Capture the cell that displays the provided text and extract its (X, Y) central coordinate. 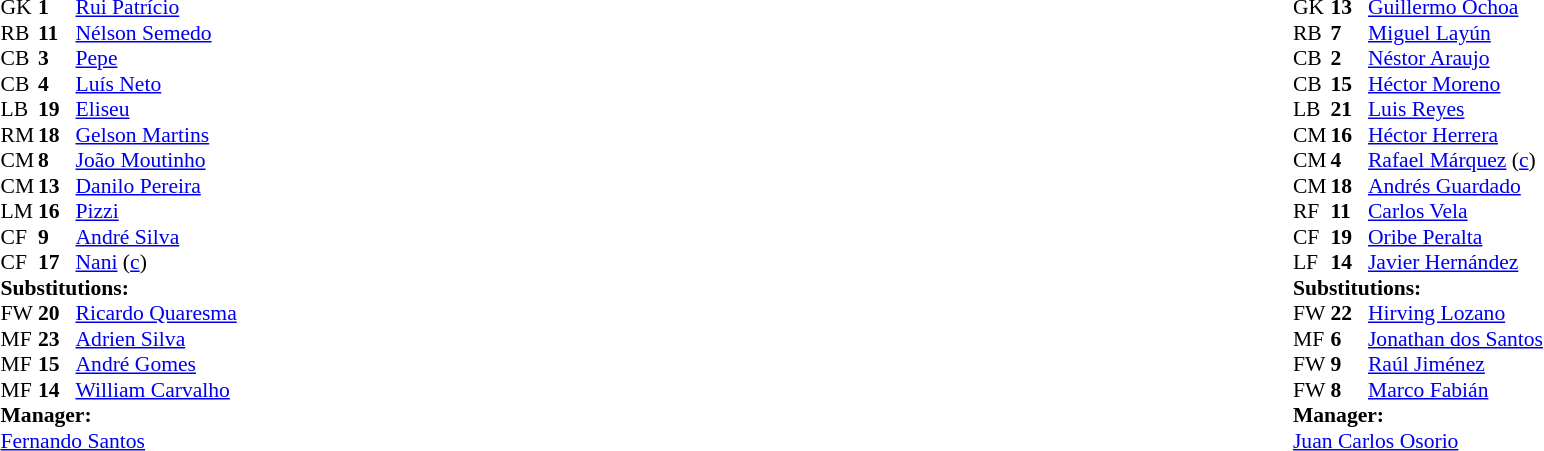
Nani (c) (156, 263)
William Carvalho (156, 390)
3 (57, 59)
13 (57, 186)
Marco Fabián (1456, 390)
André Silva (156, 237)
Héctor Moreno (1456, 84)
Adrien Silva (156, 339)
RM (19, 135)
Gelson Martins (156, 135)
RF (1312, 211)
23 (57, 339)
Luís Neto (156, 84)
17 (57, 263)
Nélson Semedo (156, 33)
André Gomes (156, 365)
Andrés Guardado (1456, 186)
2 (1349, 59)
21 (1349, 109)
Jonathan dos Santos (1456, 339)
Néstor Araujo (1456, 59)
Héctor Herrera (1456, 135)
Miguel Layún (1456, 33)
Oribe Peralta (1456, 237)
Hirving Lozano (1456, 313)
João Moutinho (156, 161)
Danilo Pereira (156, 186)
Rafael Márquez (c) (1456, 161)
7 (1349, 33)
Javier Hernández (1456, 263)
Raúl Jiménez (1456, 365)
20 (57, 313)
Pizzi (156, 211)
LF (1312, 263)
Luis Reyes (1456, 109)
Pepe (156, 59)
6 (1349, 339)
Carlos Vela (1456, 211)
Eliseu (156, 109)
LM (19, 211)
22 (1349, 313)
Ricardo Quaresma (156, 313)
